Return (x, y) of the center of cell containing provided text 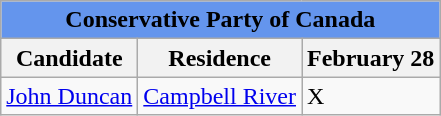
February 28 (371, 58)
Campbell River (220, 96)
X (371, 96)
Candidate (70, 58)
Conservative Party of Canada (220, 20)
Residence (220, 58)
John Duncan (70, 96)
